Search for the cell housing the specified text and yield its [X, Y] center coordinate. 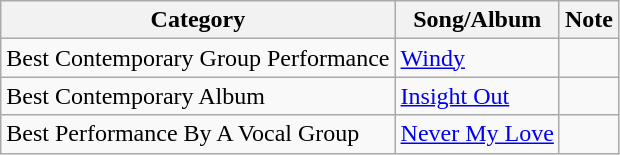
Note [588, 20]
Insight Out [477, 96]
Never My Love [477, 134]
Best Contemporary Group Performance [198, 58]
Best Performance By A Vocal Group [198, 134]
Song/Album [477, 20]
Best Contemporary Album [198, 96]
Category [198, 20]
Windy [477, 58]
